For the text-containing cell, return its midpoint in [X, Y] coordinate format. 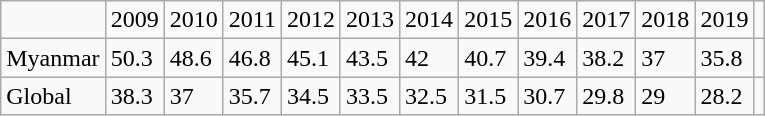
Myanmar [53, 58]
39.4 [548, 58]
2015 [488, 20]
34.5 [310, 96]
43.5 [370, 58]
31.5 [488, 96]
32.5 [430, 96]
38.2 [606, 58]
2009 [134, 20]
2011 [252, 20]
48.6 [194, 58]
46.8 [252, 58]
42 [430, 58]
29.8 [606, 96]
35.7 [252, 96]
2019 [724, 20]
2017 [606, 20]
33.5 [370, 96]
38.3 [134, 96]
28.2 [724, 96]
29 [666, 96]
40.7 [488, 58]
2018 [666, 20]
2013 [370, 20]
Global [53, 96]
45.1 [310, 58]
2010 [194, 20]
35.8 [724, 58]
2014 [430, 20]
2012 [310, 20]
50.3 [134, 58]
2016 [548, 20]
30.7 [548, 96]
